Extract the (x, y) coordinate from the center of the cell holding the provided text.  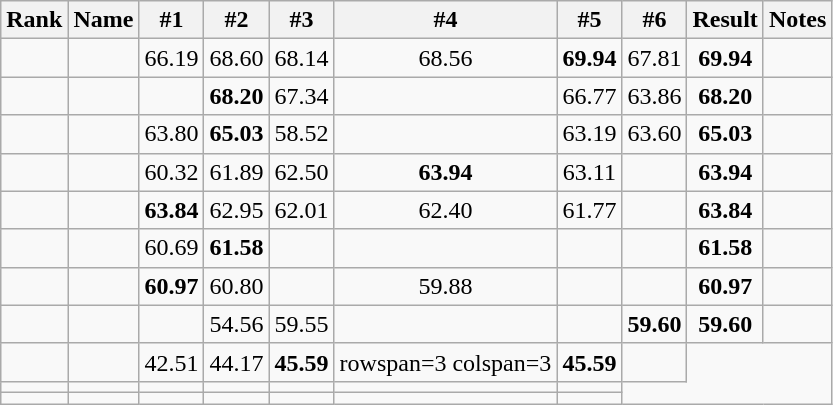
Name (104, 20)
66.77 (590, 96)
61.89 (236, 172)
54.56 (236, 324)
#2 (236, 20)
66.19 (172, 58)
42.51 (172, 362)
58.52 (302, 134)
59.55 (302, 324)
62.95 (236, 210)
rowspan=3 colspan=3 (446, 362)
#1 (172, 20)
68.14 (302, 58)
62.40 (446, 210)
60.69 (172, 248)
68.60 (236, 58)
68.56 (446, 58)
62.01 (302, 210)
63.19 (590, 134)
61.77 (590, 210)
62.50 (302, 172)
63.60 (654, 134)
67.34 (302, 96)
#6 (654, 20)
67.81 (654, 58)
60.80 (236, 286)
44.17 (236, 362)
Notes (797, 20)
59.88 (446, 286)
63.86 (654, 96)
#5 (590, 20)
Result (725, 20)
60.32 (172, 172)
#4 (446, 20)
#3 (302, 20)
63.80 (172, 134)
Rank (34, 20)
63.11 (590, 172)
